For the text-containing cell, return its midpoint in (x, y) coordinate format. 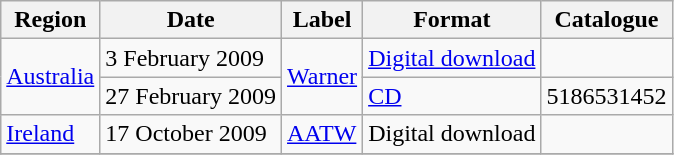
Region (50, 20)
Catalogue (606, 20)
17 October 2009 (191, 134)
Australia (50, 77)
Format (452, 20)
AATW (322, 134)
Ireland (50, 134)
3 February 2009 (191, 58)
5186531452 (606, 96)
Warner (322, 77)
Date (191, 20)
Label (322, 20)
27 February 2009 (191, 96)
CD (452, 96)
